Pinpoint the cell where the given text exists, returning its (X, Y) midpoint coordinate. 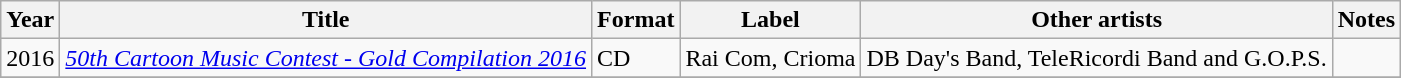
Other artists (1096, 20)
2016 (30, 58)
Format (636, 20)
Notes (1366, 20)
Year (30, 20)
50th Cartoon Music Contest - Gold Compilation 2016 (326, 58)
DB Day's Band, TeleRicordi Band and G.O.P.S. (1096, 58)
Title (326, 20)
CD (636, 58)
Rai Com, Crioma (770, 58)
Label (770, 20)
